Determine the (X, Y) coordinate at the center of the cell enclosing the given text.  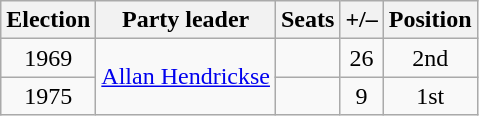
9 (362, 96)
+/– (362, 20)
Seats (307, 20)
1975 (48, 96)
Allan Hendrickse (186, 77)
Election (48, 20)
26 (362, 58)
1969 (48, 58)
Position (430, 20)
Party leader (186, 20)
2nd (430, 58)
1st (430, 96)
